Locate the cell with the specified text and output its [X, Y] center coordinate. 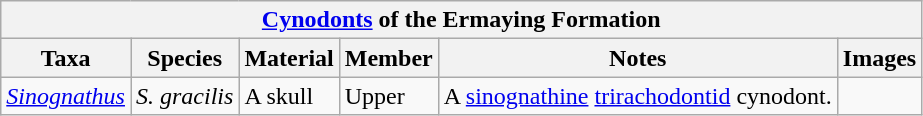
Material [289, 58]
Notes [638, 58]
Taxa [66, 58]
Cynodonts of the Ermaying Formation [462, 20]
Images [879, 58]
Sinognathus [66, 96]
S. gracilis [184, 96]
Member [388, 58]
Species [184, 58]
A sinognathine trirachodontid cynodont. [638, 96]
A skull [289, 96]
Upper [388, 96]
